Return the (x, y) coordinate for the center point of the cell that contains the specified text.  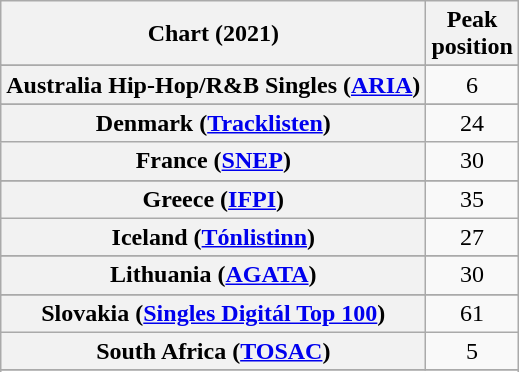
24 (472, 123)
61 (472, 313)
Denmark (Tracklisten) (214, 123)
Australia Hip-Hop/R&B Singles (ARIA) (214, 85)
Chart (2021) (214, 34)
5 (472, 351)
France (SNEP) (214, 161)
Slovakia (Singles Digitál Top 100) (214, 313)
South Africa (TOSAC) (214, 351)
Greece (IFPI) (214, 199)
27 (472, 237)
Peakposition (472, 34)
35 (472, 199)
Iceland (Tónlistinn) (214, 237)
6 (472, 85)
Lithuania (AGATA) (214, 275)
